Find where the given text appears and provide that cell's center as (x, y) coordinate. 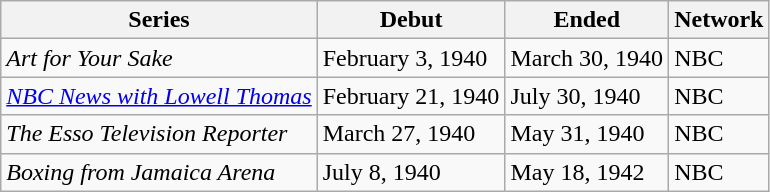
Series (159, 20)
Debut (411, 20)
February 3, 1940 (411, 58)
March 27, 1940 (411, 134)
Network (719, 20)
NBC News with Lowell Thomas (159, 96)
Art for Your Sake (159, 58)
May 31, 1940 (587, 134)
Boxing from Jamaica Arena (159, 172)
March 30, 1940 (587, 58)
May 18, 1942 (587, 172)
July 8, 1940 (411, 172)
February 21, 1940 (411, 96)
The Esso Television Reporter (159, 134)
Ended (587, 20)
July 30, 1940 (587, 96)
